From the cell containing the given text, extract its center point as [X, Y] coordinate. 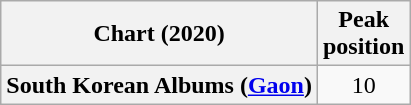
10 [363, 85]
Peakposition [363, 34]
South Korean Albums (Gaon) [160, 85]
Chart (2020) [160, 34]
